Identify which cell holds the provided text, then report its [x, y] central coordinate. 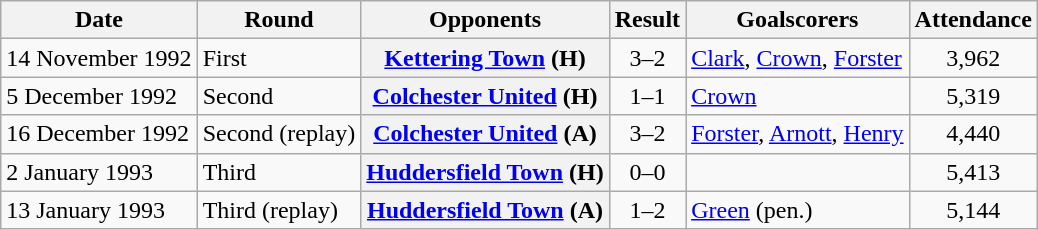
4,440 [973, 134]
Round [279, 20]
Huddersfield Town (H) [485, 172]
Colchester United (A) [485, 134]
Green (pen.) [798, 210]
3,962 [973, 58]
Crown [798, 96]
Huddersfield Town (A) [485, 210]
Forster, Arnott, Henry [798, 134]
0–0 [647, 172]
Kettering Town (H) [485, 58]
2 January 1993 [99, 172]
1–1 [647, 96]
14 November 1992 [99, 58]
5,319 [973, 96]
1–2 [647, 210]
16 December 1992 [99, 134]
5,413 [973, 172]
5 December 1992 [99, 96]
13 January 1993 [99, 210]
Clark, Crown, Forster [798, 58]
Opponents [485, 20]
Third (replay) [279, 210]
First [279, 58]
Second (replay) [279, 134]
Date [99, 20]
Third [279, 172]
Second [279, 96]
Colchester United (H) [485, 96]
Attendance [973, 20]
Result [647, 20]
Goalscorers [798, 20]
5,144 [973, 210]
